Extract the (x, y) coordinate from the center of the cell holding the provided text.  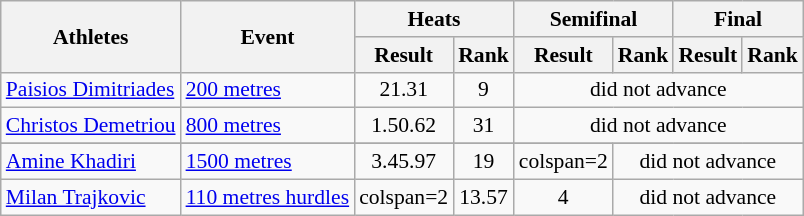
Event (268, 36)
Semifinal (594, 19)
Heats (434, 19)
Athletes (91, 36)
Amine Khadiri (91, 162)
4 (564, 197)
110 metres hurdles (268, 197)
Christos Demetriou (91, 126)
1500 metres (268, 162)
21.31 (404, 90)
13.57 (484, 197)
Milan Trajkovic (91, 197)
31 (484, 126)
9 (484, 90)
1.50.62 (404, 126)
800 metres (268, 126)
3.45.97 (404, 162)
Paisios Dimitriades (91, 90)
Final (738, 19)
200 metres (268, 90)
19 (484, 162)
